Determine the (X, Y) coordinate at the center of the cell enclosing the given text.  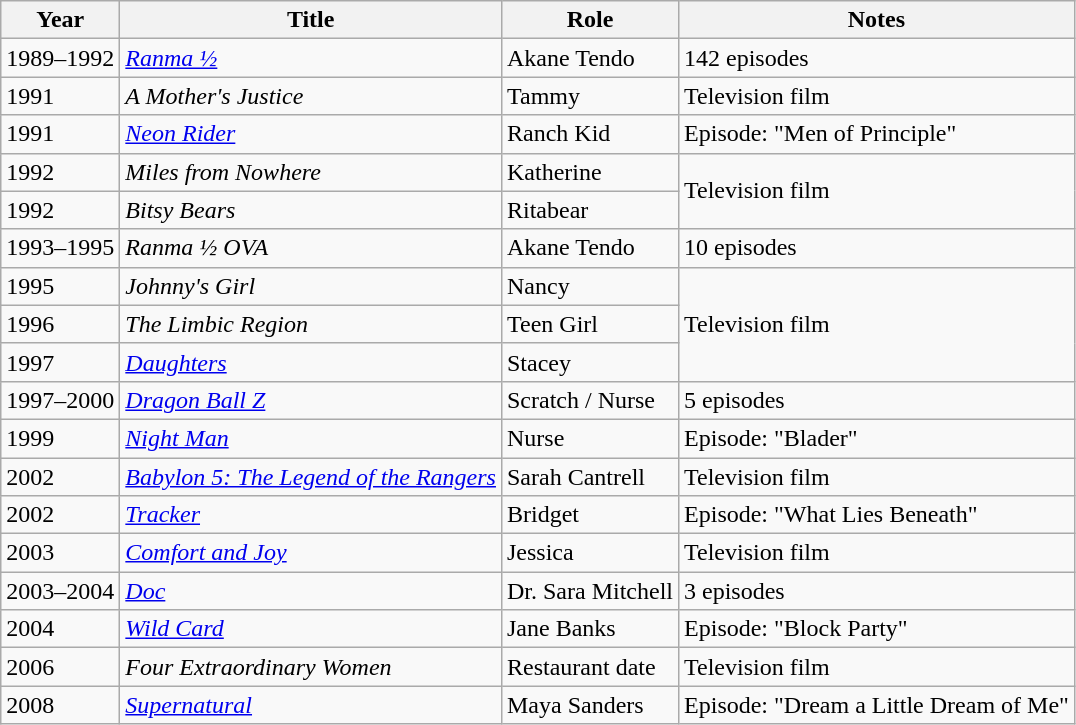
A Mother's Justice (311, 96)
Ranma ½ OVA (311, 248)
Nurse (590, 438)
Episode: "Blader" (877, 438)
Notes (877, 20)
The Limbic Region (311, 324)
Night Man (311, 438)
1995 (60, 286)
Episode: "What Lies Beneath" (877, 515)
Restaurant date (590, 667)
Four Extraordinary Women (311, 667)
Ranma ½ (311, 58)
Ranch Kid (590, 134)
2008 (60, 705)
1997–2000 (60, 400)
Daughters (311, 362)
Nancy (590, 286)
Ritabear (590, 210)
2006 (60, 667)
Episode: "Men of Principle" (877, 134)
2004 (60, 629)
Episode: "Block Party" (877, 629)
3 episodes (877, 591)
Wild Card (311, 629)
Scratch / Nurse (590, 400)
Supernatural (311, 705)
2003 (60, 553)
2003–2004 (60, 591)
Tammy (590, 96)
1999 (60, 438)
Episode: "Dream a Little Dream of Me" (877, 705)
Dragon Ball Z (311, 400)
Year (60, 20)
Title (311, 20)
Neon Rider (311, 134)
Jane Banks (590, 629)
Bitsy Bears (311, 210)
5 episodes (877, 400)
1989–1992 (60, 58)
1993–1995 (60, 248)
Doc (311, 591)
Stacey (590, 362)
Dr. Sara Mitchell (590, 591)
Bridget (590, 515)
Comfort and Joy (311, 553)
Tracker (311, 515)
Johnny's Girl (311, 286)
Maya Sanders (590, 705)
Role (590, 20)
1996 (60, 324)
Miles from Nowhere (311, 172)
142 episodes (877, 58)
1997 (60, 362)
Sarah Cantrell (590, 477)
10 episodes (877, 248)
Jessica (590, 553)
Katherine (590, 172)
Babylon 5: The Legend of the Rangers (311, 477)
Teen Girl (590, 324)
